Find where the given text appears and provide that cell's center as (X, Y) coordinate. 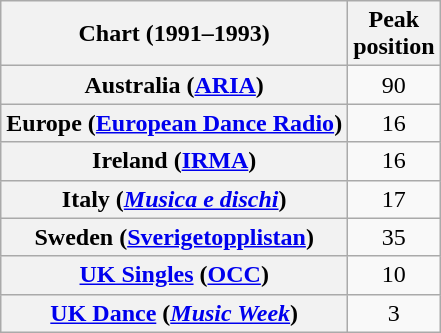
Sweden (Sverigetopplistan) (174, 237)
UK Singles (OCC) (174, 275)
Europe (European Dance Radio) (174, 123)
Ireland (IRMA) (174, 161)
10 (394, 275)
3 (394, 313)
Australia (ARIA) (174, 85)
UK Dance (Music Week) (174, 313)
Peakposition (394, 34)
90 (394, 85)
Chart (1991–1993) (174, 34)
35 (394, 237)
17 (394, 199)
Italy (Musica e dischi) (174, 199)
